Detect which cell encompasses the target text, then output its (X, Y) center coordinate. 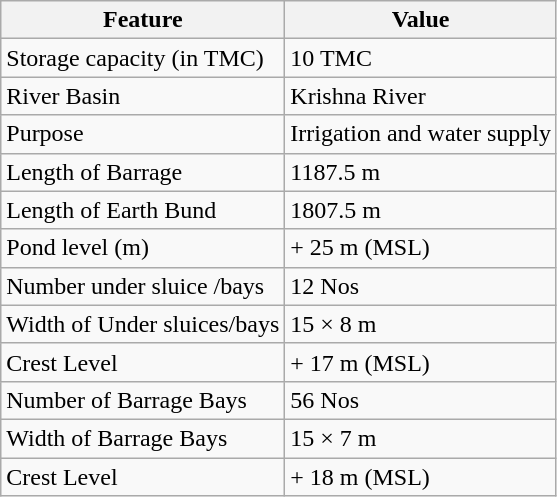
Purpose (143, 134)
Pond level (m) (143, 248)
1187.5 m (421, 172)
Irrigation and water supply (421, 134)
56 Nos (421, 400)
1807.5 m (421, 210)
Width of Under sluices/bays (143, 324)
Value (421, 20)
12 Nos (421, 286)
10 TMC (421, 58)
Length of Barrage (143, 172)
Number under sluice /bays (143, 286)
+ 17 m (MSL) (421, 362)
Length of Earth Bund (143, 210)
Number of Barrage Bays (143, 400)
Krishna River (421, 96)
Width of Barrage Bays (143, 438)
15 × 7 m (421, 438)
Feature (143, 20)
River Basin (143, 96)
+ 25 m (MSL) (421, 248)
Storage capacity (in TMC) (143, 58)
+ 18 m (MSL) (421, 477)
15 × 8 m (421, 324)
